Scan for the cell matching the given text and deliver its [x, y] coordinate at center. 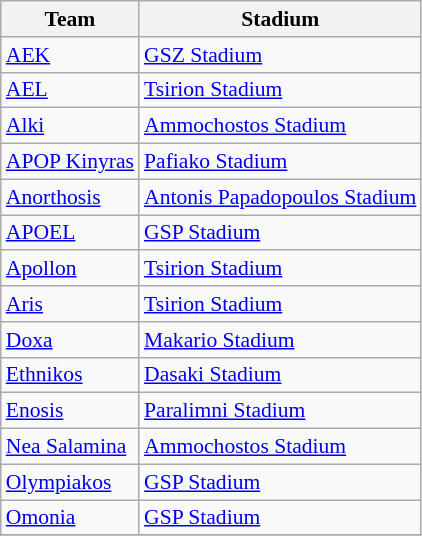
Nea Salamina [70, 447]
APOEL [70, 233]
Doxa [70, 340]
Pafiako Stadium [280, 162]
AEL [70, 90]
Anorthosis [70, 197]
Dasaki Stadium [280, 375]
Paralimni Stadium [280, 411]
GSZ Stadium [280, 55]
AEK [70, 55]
Antonis Papadopoulos Stadium [280, 197]
Alki [70, 126]
Olympiakos [70, 482]
Ethnikos [70, 375]
Team [70, 19]
Aris [70, 304]
Makario Stadium [280, 340]
Enosis [70, 411]
Omonia [70, 518]
Stadium [280, 19]
APOP Kinyras [70, 162]
Apollon [70, 269]
